Extract the [X, Y] coordinate from the center of the cell holding the provided text.  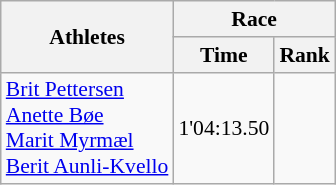
Rank [304, 55]
Race [254, 19]
Time [224, 55]
Brit PettersenAnette BøeMarit MyrmælBerit Aunli-Kvello [88, 128]
Athletes [88, 36]
1'04:13.50 [224, 128]
